Return [X, Y] of the center of cell containing provided text 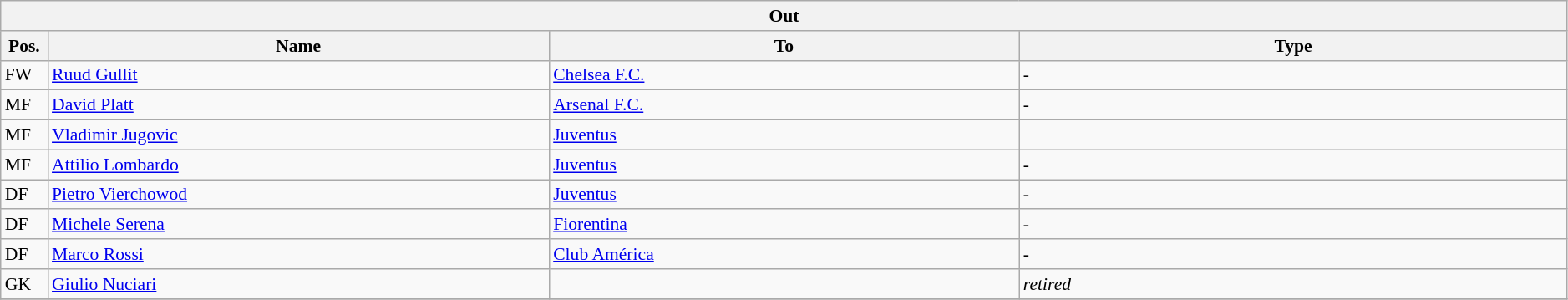
David Platt [298, 105]
Type [1293, 46]
Marco Rossi [298, 254]
FW [24, 75]
Michele Serena [298, 225]
retired [1293, 284]
To [784, 46]
Name [298, 46]
Club América [784, 254]
Ruud Gullit [298, 75]
Pietro Vierchowod [298, 195]
Giulio Nuciari [298, 284]
Vladimir Jugovic [298, 135]
Pos. [24, 46]
GK [24, 284]
Arsenal F.C. [784, 105]
Out [784, 16]
Attilio Lombardo [298, 165]
Chelsea F.C. [784, 75]
Fiorentina [784, 225]
